Search for the cell housing the specified text and yield its (x, y) center coordinate. 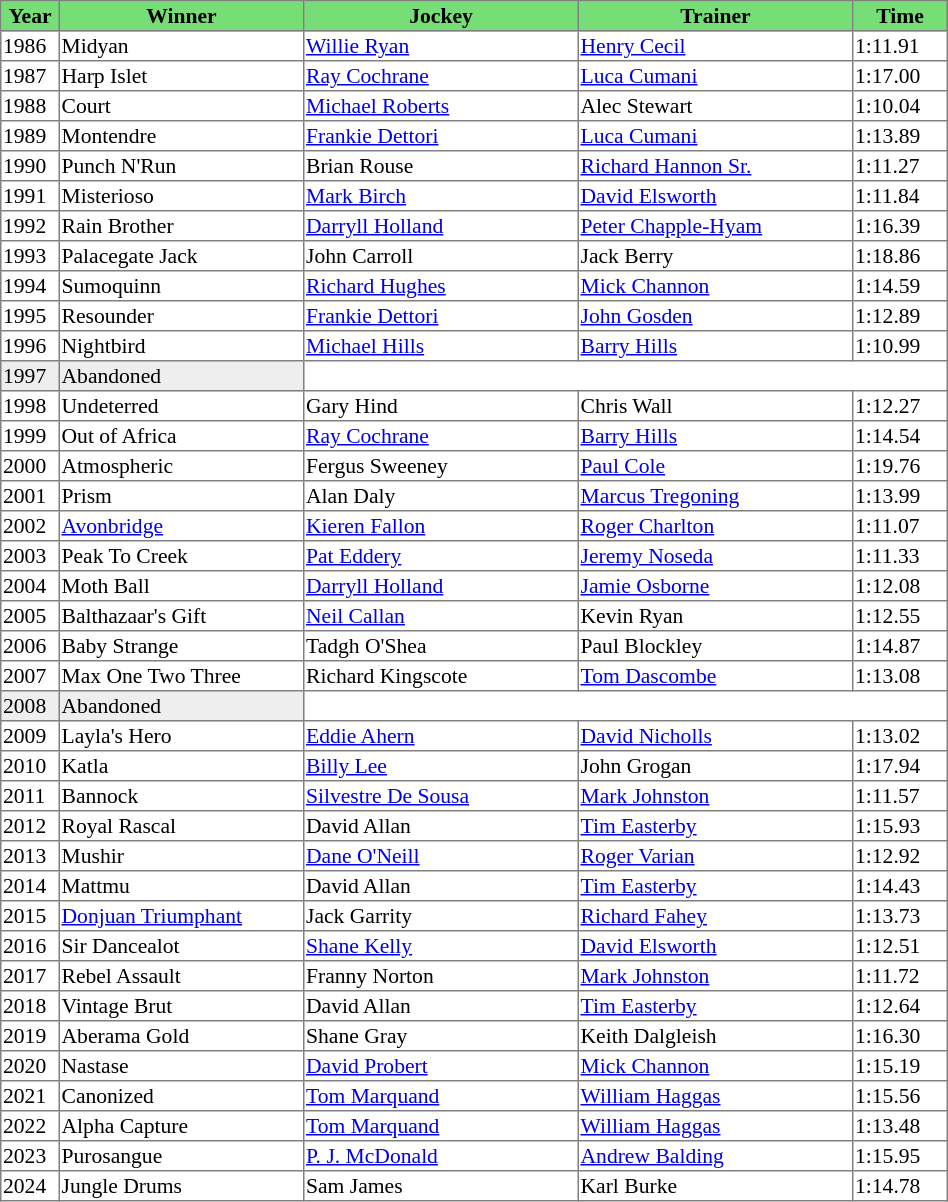
1998 (30, 406)
Sumoquinn (181, 286)
Pat Eddery (441, 556)
Katla (181, 766)
Chris Wall (715, 406)
1992 (30, 226)
Keith Dalgleish (715, 1036)
Purosangue (181, 1156)
Moth Ball (181, 586)
1:10.04 (900, 106)
Alpha Capture (181, 1126)
Peak To Creek (181, 556)
1:16.39 (900, 226)
Mark Birch (441, 196)
Prism (181, 496)
Harp Islet (181, 76)
Neil Callan (441, 616)
Midyan (181, 46)
John Carroll (441, 256)
Dane O'Neill (441, 856)
1:14.54 (900, 436)
1995 (30, 316)
2010 (30, 766)
Court (181, 106)
Montendre (181, 136)
Royal Rascal (181, 826)
David Nicholls (715, 736)
2023 (30, 1156)
1989 (30, 136)
2018 (30, 1006)
Silvestre De Sousa (441, 796)
Rebel Assault (181, 976)
Atmospheric (181, 466)
Resounder (181, 316)
Shane Gray (441, 1036)
2003 (30, 556)
Kevin Ryan (715, 616)
1999 (30, 436)
Peter Chapple-Hyam (715, 226)
1:15.95 (900, 1156)
1:11.57 (900, 796)
Undeterred (181, 406)
Sam James (441, 1186)
Out of Africa (181, 436)
1991 (30, 196)
1:13.48 (900, 1126)
John Gosden (715, 316)
Franny Norton (441, 976)
Willie Ryan (441, 46)
Time (900, 16)
Alan Daly (441, 496)
Jack Garrity (441, 916)
Nastase (181, 1066)
2007 (30, 676)
Sir Dancealot (181, 946)
1986 (30, 46)
2000 (30, 466)
Balthazaar's Gift (181, 616)
2017 (30, 976)
Nightbird (181, 346)
Palacegate Jack (181, 256)
2009 (30, 736)
Roger Varian (715, 856)
Richard Fahey (715, 916)
1:11.84 (900, 196)
2008 (30, 706)
2013 (30, 856)
1988 (30, 106)
Jeremy Noseda (715, 556)
Punch N'Run (181, 166)
Misterioso (181, 196)
Avonbridge (181, 526)
Fergus Sweeney (441, 466)
Tom Dascombe (715, 676)
Mattmu (181, 886)
1:11.91 (900, 46)
1:11.07 (900, 526)
2019 (30, 1036)
Henry Cecil (715, 46)
2020 (30, 1066)
Max One Two Three (181, 676)
Brian Rouse (441, 166)
1987 (30, 76)
Paul Cole (715, 466)
Karl Burke (715, 1186)
1:17.94 (900, 766)
1:18.86 (900, 256)
1:14.43 (900, 886)
Bannock (181, 796)
David Probert (441, 1066)
Gary Hind (441, 406)
1997 (30, 376)
2011 (30, 796)
1:19.76 (900, 466)
Rain Brother (181, 226)
2005 (30, 616)
1:13.73 (900, 916)
Andrew Balding (715, 1156)
Paul Blockley (715, 646)
1:15.19 (900, 1066)
2024 (30, 1186)
1:12.51 (900, 946)
Marcus Tregoning (715, 496)
Kieren Fallon (441, 526)
1:11.72 (900, 976)
1:11.27 (900, 166)
Mushir (181, 856)
Roger Charlton (715, 526)
Michael Hills (441, 346)
Alec Stewart (715, 106)
2012 (30, 826)
2002 (30, 526)
Jungle Drums (181, 1186)
Baby Strange (181, 646)
Winner (181, 16)
Tadgh O'Shea (441, 646)
1:12.64 (900, 1006)
1:14.78 (900, 1186)
1:11.33 (900, 556)
Year (30, 16)
1:13.02 (900, 736)
1:13.08 (900, 676)
2006 (30, 646)
1:14.87 (900, 646)
2021 (30, 1096)
1:13.99 (900, 496)
2016 (30, 946)
1:12.92 (900, 856)
1:12.55 (900, 616)
Trainer (715, 16)
Aberama Gold (181, 1036)
1:12.27 (900, 406)
John Grogan (715, 766)
1:12.08 (900, 586)
1:13.89 (900, 136)
1:15.56 (900, 1096)
2001 (30, 496)
Billy Lee (441, 766)
1:12.89 (900, 316)
Canonized (181, 1096)
Vintage Brut (181, 1006)
Richard Hughes (441, 286)
Jack Berry (715, 256)
1:10.99 (900, 346)
1994 (30, 286)
1993 (30, 256)
1:14.59 (900, 286)
Layla's Hero (181, 736)
2015 (30, 916)
Jockey (441, 16)
Eddie Ahern (441, 736)
1996 (30, 346)
Richard Hannon Sr. (715, 166)
1990 (30, 166)
Shane Kelly (441, 946)
1:15.93 (900, 826)
Michael Roberts (441, 106)
1:16.30 (900, 1036)
2004 (30, 586)
Jamie Osborne (715, 586)
2022 (30, 1126)
1:17.00 (900, 76)
Donjuan Triumphant (181, 916)
P. J. McDonald (441, 1156)
Richard Kingscote (441, 676)
2014 (30, 886)
